Search for the cell housing the specified text and yield its (x, y) center coordinate. 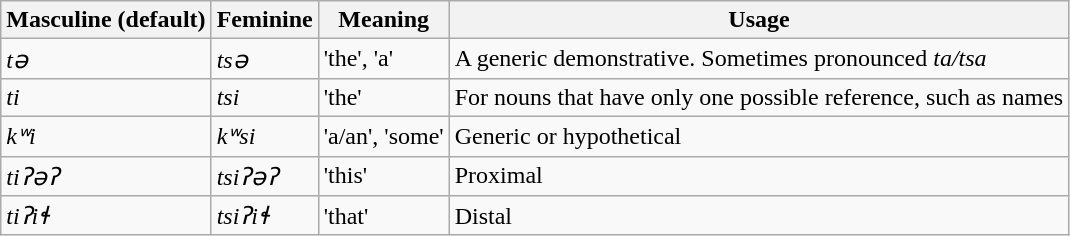
Generic or hypothetical (759, 136)
Meaning (384, 20)
'the' (384, 97)
tsiʔiɬ (264, 216)
'the', 'a' (384, 59)
Usage (759, 20)
Proximal (759, 176)
tsi (264, 97)
kʷsi (264, 136)
ti (106, 97)
'that' (384, 216)
kʷi (106, 136)
tsiʔəʔ (264, 176)
Feminine (264, 20)
tsə (264, 59)
tiʔiɬ (106, 216)
A generic demonstrative. Sometimes pronounced ta/tsa (759, 59)
'this' (384, 176)
Masculine (default) (106, 20)
tə (106, 59)
tiʔəʔ (106, 176)
Distal (759, 216)
'a/an', 'some' (384, 136)
For nouns that have only one possible reference, such as names (759, 97)
